Output the (X, Y) coordinate of the center of the cell containing the given text.  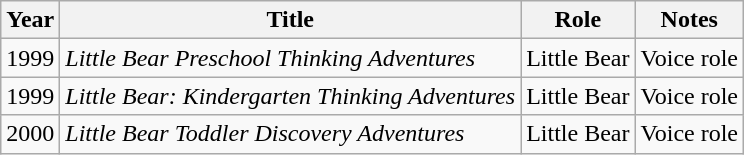
Year (30, 20)
Little Bear: Kindergarten Thinking Adventures (290, 96)
Little Bear Preschool Thinking Adventures (290, 58)
Role (578, 20)
Little Bear Toddler Discovery Adventures (290, 134)
Title (290, 20)
2000 (30, 134)
Notes (690, 20)
